Pinpoint the cell where the given text exists, returning its [x, y] midpoint coordinate. 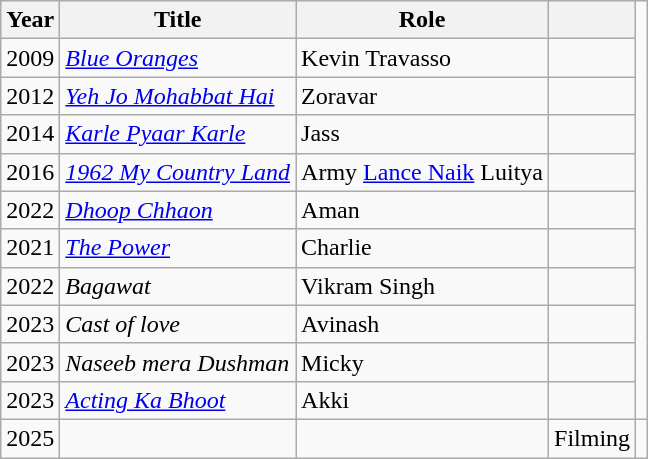
Acting Ka Bhoot [178, 400]
2021 [30, 248]
Filming [592, 438]
Role [422, 20]
2025 [30, 438]
Aman [422, 210]
Yeh Jo Mohabbat Hai [178, 96]
2009 [30, 58]
Cast of love [178, 324]
Year [30, 20]
Vikram Singh [422, 286]
2016 [30, 172]
Title [178, 20]
Blue Oranges [178, 58]
Naseeb mera Dushman [178, 362]
Akki [422, 400]
Charlie [422, 248]
1962 My Country Land [178, 172]
Dhoop Chhaon [178, 210]
Micky [422, 362]
The Power [178, 248]
Jass [422, 134]
Bagawat [178, 286]
Zoravar [422, 96]
Karle Pyaar Karle [178, 134]
2012 [30, 96]
2014 [30, 134]
Army Lance Naik Luitya [422, 172]
Avinash [422, 324]
Kevin Travasso [422, 58]
